Return the [X, Y] coordinate for the center point of the cell that contains the specified text.  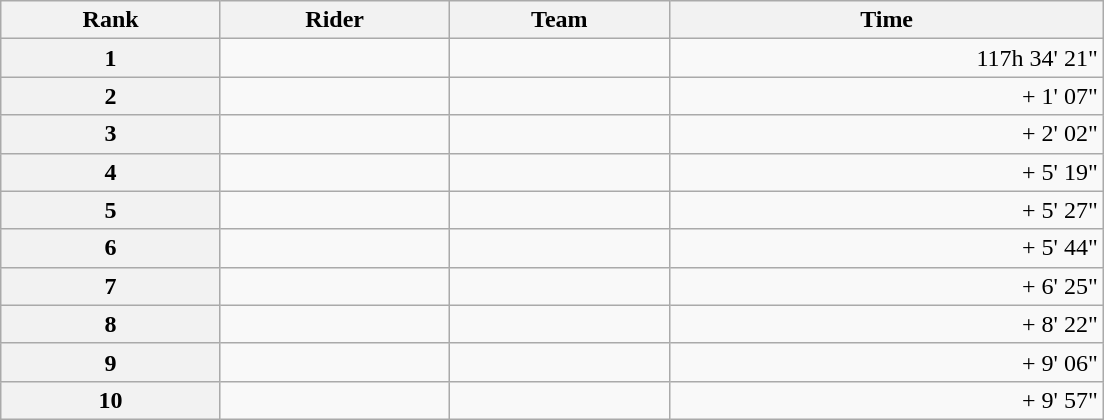
3 [111, 134]
+ 8' 22" [886, 324]
+ 6' 25" [886, 286]
Rank [111, 20]
5 [111, 210]
Team [560, 20]
+ 5' 44" [886, 248]
9 [111, 362]
+ 5' 19" [886, 172]
+ 5' 27" [886, 210]
+ 9' 06" [886, 362]
6 [111, 248]
Rider [334, 20]
+ 2' 02" [886, 134]
10 [111, 400]
4 [111, 172]
7 [111, 286]
117h 34' 21" [886, 58]
1 [111, 58]
8 [111, 324]
Time [886, 20]
+ 9' 57" [886, 400]
+ 1' 07" [886, 96]
2 [111, 96]
